Pinpoint the cell where the given text exists, returning its [X, Y] midpoint coordinate. 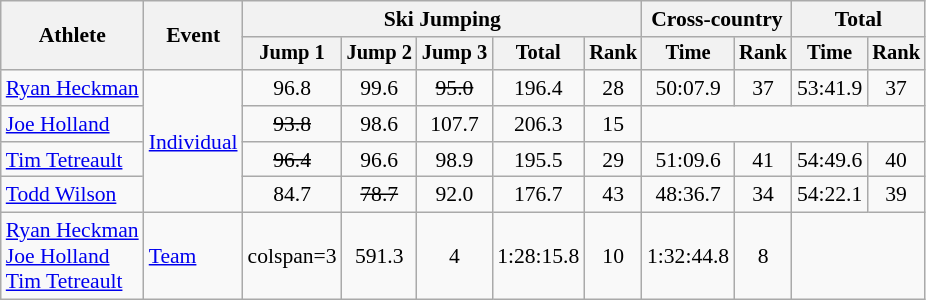
96.4 [292, 160]
1:28:15.8 [538, 256]
8 [763, 256]
29 [613, 160]
Ryan Heckman [72, 88]
34 [763, 195]
Todd Wilson [72, 195]
39 [896, 195]
93.8 [292, 124]
206.3 [538, 124]
195.5 [538, 160]
43 [613, 195]
54:49.6 [830, 160]
84.7 [292, 195]
Individual [194, 141]
Event [194, 36]
78.7 [380, 195]
4 [454, 256]
98.9 [454, 160]
51:09.6 [688, 160]
Athlete [72, 36]
54:22.1 [830, 195]
Ryan HeckmanJoe HollandTim Tetreault [72, 256]
591.3 [380, 256]
196.4 [538, 88]
Jump 3 [454, 54]
Joe Holland [72, 124]
176.7 [538, 195]
28 [613, 88]
colspan=3 [292, 256]
50:07.9 [688, 88]
1:32:44.8 [688, 256]
Team [194, 256]
10 [613, 256]
Jump 1 [292, 54]
41 [763, 160]
Ski Jumping [442, 19]
15 [613, 124]
99.6 [380, 88]
48:36.7 [688, 195]
Jump 2 [380, 54]
Tim Tetreault [72, 160]
92.0 [454, 195]
53:41.9 [830, 88]
96.8 [292, 88]
107.7 [454, 124]
95.0 [454, 88]
Cross-country [717, 19]
98.6 [380, 124]
40 [896, 160]
96.6 [380, 160]
